Return the (X, Y) coordinate for the center point of the cell that contains the specified text.  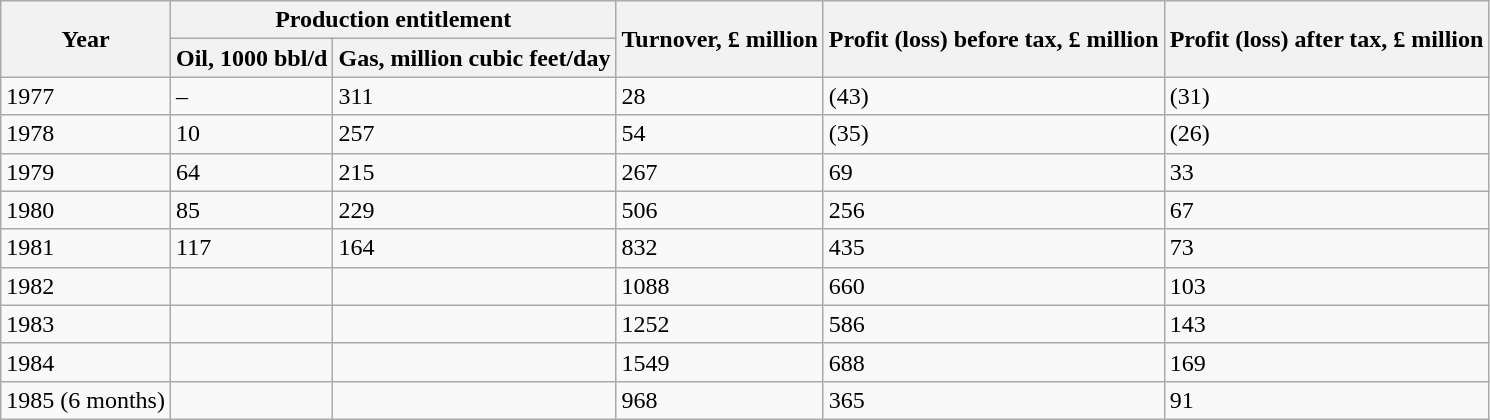
1980 (86, 210)
28 (720, 96)
365 (994, 400)
73 (1326, 248)
Year (86, 39)
69 (994, 172)
215 (474, 172)
1088 (720, 286)
Profit (loss) before tax, £ million (994, 39)
1984 (86, 362)
169 (1326, 362)
143 (1326, 324)
435 (994, 248)
1982 (86, 286)
1983 (86, 324)
688 (994, 362)
10 (251, 134)
1985 (6 months) (86, 400)
Production entitlement (393, 20)
Oil, 1000 bbl/d (251, 58)
1252 (720, 324)
267 (720, 172)
660 (994, 286)
164 (474, 248)
229 (474, 210)
Gas, million cubic feet/day (474, 58)
64 (251, 172)
256 (994, 210)
85 (251, 210)
Turnover, £ million (720, 39)
54 (720, 134)
103 (1326, 286)
1981 (86, 248)
257 (474, 134)
(26) (1326, 134)
– (251, 96)
(43) (994, 96)
586 (994, 324)
91 (1326, 400)
311 (474, 96)
(35) (994, 134)
67 (1326, 210)
506 (720, 210)
117 (251, 248)
1977 (86, 96)
33 (1326, 172)
1979 (86, 172)
Profit (loss) after tax, £ million (1326, 39)
1549 (720, 362)
1978 (86, 134)
968 (720, 400)
832 (720, 248)
(31) (1326, 96)
